Capture the cell that displays the provided text and extract its (X, Y) central coordinate. 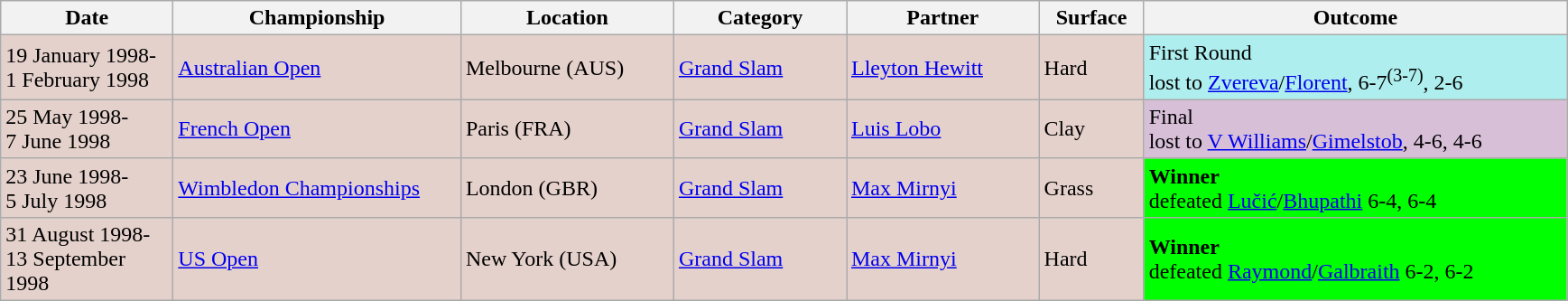
Partner (943, 18)
First Round lost to Zvereva/Florent, 6-7(3-7), 2-6 (1356, 68)
Winnerdefeated Raymond/Galbraith 6-2, 6-2 (1356, 259)
Paris (FRA) (567, 128)
31 August 1998-13 September 1998 (87, 259)
Melbourne (AUS) (567, 68)
Australian Open (318, 68)
Category (760, 18)
London (GBR) (567, 188)
25 May 1998-7 June 1998 (87, 128)
Date (87, 18)
19 January 1998-1 February 1998 (87, 68)
Grass (1091, 188)
Lleyton Hewitt (943, 68)
Wimbledon Championships (318, 188)
US Open (318, 259)
Luis Lobo (943, 128)
23 June 1998-5 July 1998 (87, 188)
Winnerdefeated Lučić/Bhupathi 6-4, 6-4 (1356, 188)
French Open (318, 128)
Clay (1091, 128)
Final lost to V Williams/Gimelstob, 4-6, 4-6 (1356, 128)
Surface (1091, 18)
Championship (318, 18)
Location (567, 18)
New York (USA) (567, 259)
Outcome (1356, 18)
